Provide the (x, y) coordinate of the cell's center where the given text is located.  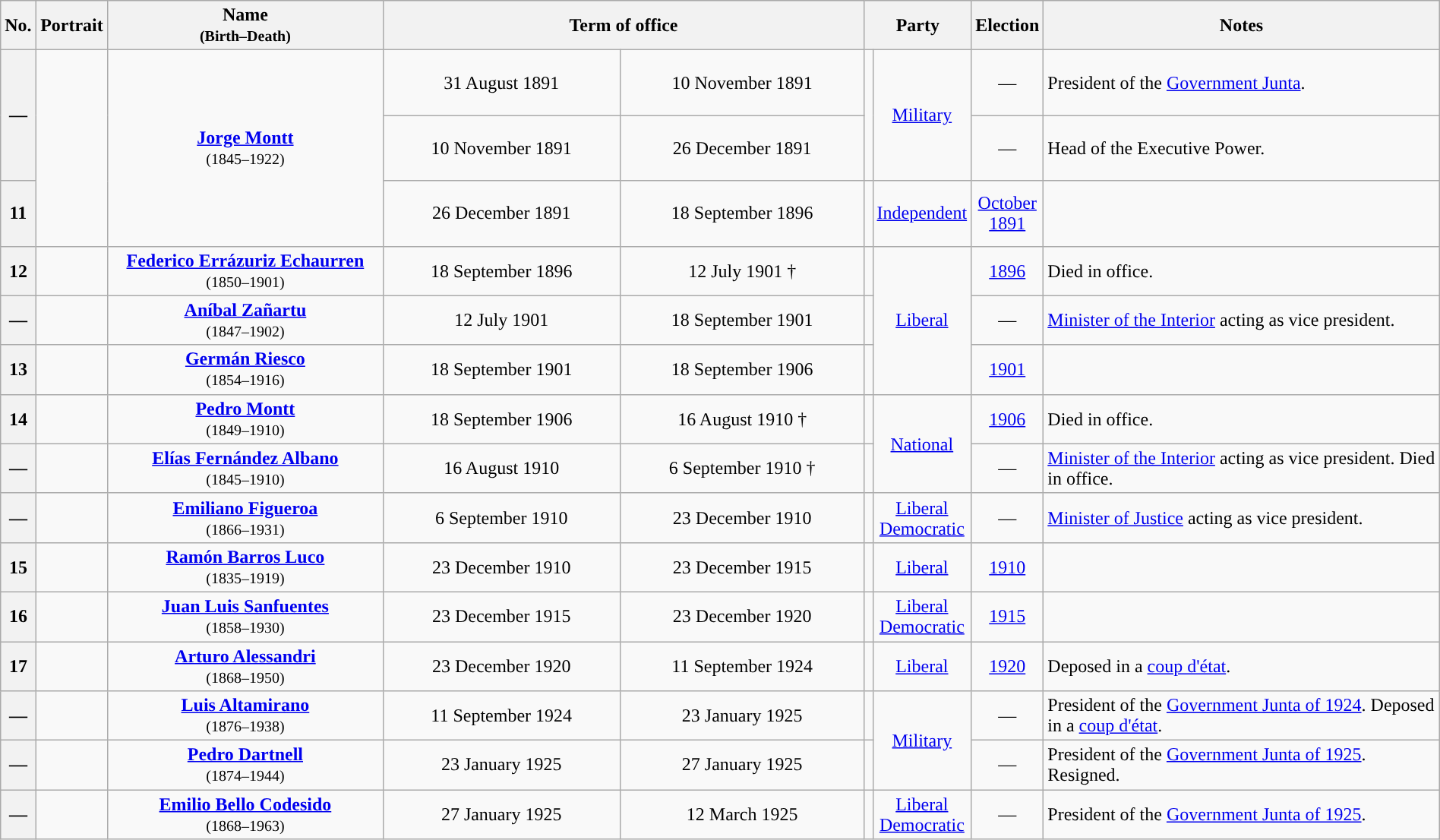
1906 (1007, 419)
Portrait (71, 26)
Name(Birth–Death) (245, 26)
16 August 1910 † (742, 419)
Elías Fernández Albano(1845–1910) (245, 468)
16 (18, 617)
Party (917, 26)
11 (18, 213)
Emilio Bello Codesido(1868–1963) (245, 814)
Pedro Dartnell(1874–1944) (245, 766)
1896 (1007, 270)
Minister of Justice acting as vice president. (1241, 518)
Luis Altamirano(1876–1938) (245, 715)
1915 (1007, 617)
Pedro Montt(1849–1910) (245, 419)
Minister of the Interior acting as vice president. (1241, 321)
12 July 1901 (501, 321)
12 March 1925 (742, 814)
Deposed in a coup d'état. (1241, 665)
No. (18, 26)
President of the Government Junta. (1241, 83)
12 (18, 270)
Jorge Montt(1845–1922) (245, 148)
13 (18, 369)
16 August 1910 (501, 468)
President of the Government Junta of 1925. (1241, 814)
31 August 1891 (501, 83)
National (922, 444)
Head of the Executive Power. (1241, 148)
Federico Errázuriz Echaurren(1850–1901) (245, 270)
President of the Government Junta of 1925. Resigned. (1241, 766)
12 July 1901 † (742, 270)
Minister of the Interior acting as vice president. Died in office. (1241, 468)
Emiliano Figueroa(1866–1931) (245, 518)
Ramón Barros Luco(1835–1919) (245, 567)
6 September 1910 † (742, 468)
1901 (1007, 369)
6 September 1910 (501, 518)
14 (18, 419)
17 (18, 665)
Term of office (624, 26)
Election (1007, 26)
Germán Riesco(1854–1916) (245, 369)
Arturo Alessandri(1868–1950) (245, 665)
Notes (1241, 26)
October 1891 (1007, 213)
President of the Government Junta of 1924. Deposed in a coup d'état. (1241, 715)
Aníbal Zañartu(1847–1902) (245, 321)
1910 (1007, 567)
Juan Luis Sanfuentes(1858–1930) (245, 617)
15 (18, 567)
1920 (1007, 665)
Independent (922, 213)
